Identify which cell holds the provided text, then report its [X, Y] central coordinate. 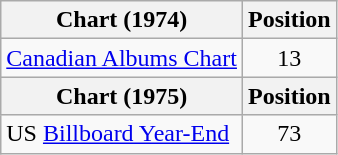
Canadian Albums Chart [122, 58]
Chart (1974) [122, 20]
US Billboard Year-End [122, 134]
Chart (1975) [122, 96]
13 [289, 58]
73 [289, 134]
